Search for the cell housing the specified text and yield its (X, Y) center coordinate. 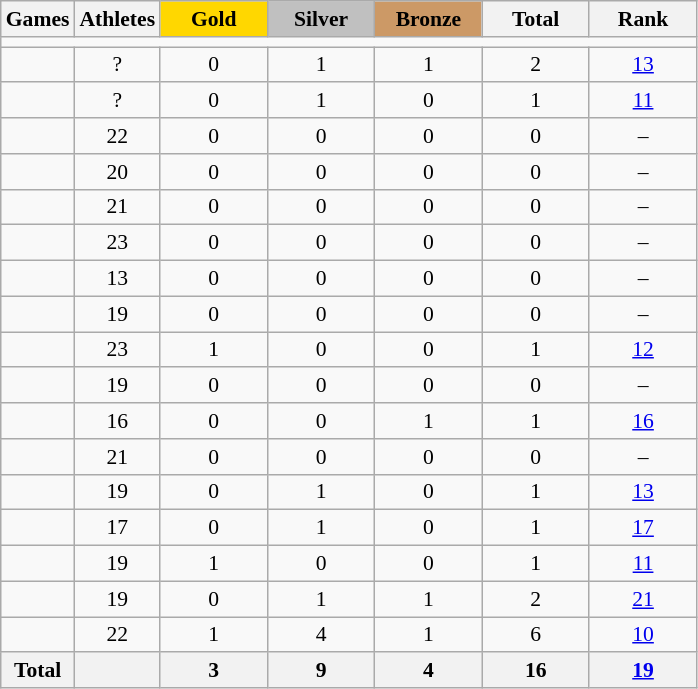
Silver (320, 19)
10 (642, 635)
Gold (214, 19)
6 (536, 635)
Games (38, 19)
Rank (642, 19)
Athletes (117, 19)
Bronze (428, 19)
20 (117, 172)
9 (320, 671)
12 (642, 350)
3 (214, 671)
